Determine the (X, Y) coordinate at the center of the cell enclosing the given text.  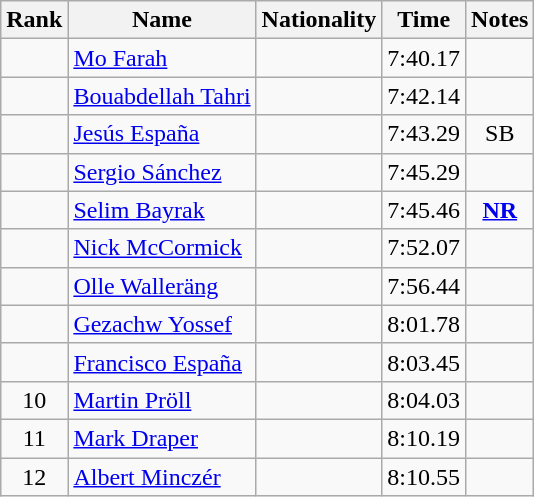
Jesús España (162, 134)
Sergio Sánchez (162, 172)
NR (500, 210)
Name (162, 20)
7:42.14 (424, 96)
Time (424, 20)
8:10.19 (424, 438)
Notes (500, 20)
SB (500, 134)
Nick McCormick (162, 248)
Martin Pröll (162, 400)
Bouabdellah Tahri (162, 96)
Selim Bayrak (162, 210)
7:56.44 (424, 286)
12 (34, 477)
8:04.03 (424, 400)
10 (34, 400)
Francisco España (162, 362)
8:10.55 (424, 477)
Gezachw Yossef (162, 324)
7:40.17 (424, 58)
Mo Farah (162, 58)
7:43.29 (424, 134)
Nationality (319, 20)
8:01.78 (424, 324)
Olle Walleräng (162, 286)
7:52.07 (424, 248)
8:03.45 (424, 362)
11 (34, 438)
7:45.29 (424, 172)
Albert Minczér (162, 477)
7:45.46 (424, 210)
Rank (34, 20)
Mark Draper (162, 438)
